Provide the [X, Y] coordinate of the cell's center where the given text is located.  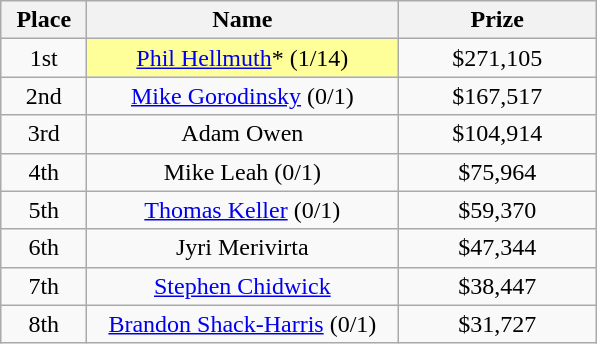
2nd [44, 96]
Phil Hellmuth* (1/14) [242, 58]
3rd [44, 134]
Place [44, 20]
$38,447 [498, 286]
Prize [498, 20]
$75,964 [498, 172]
$47,344 [498, 248]
Name [242, 20]
5th [44, 210]
$104,914 [498, 134]
$271,105 [498, 58]
7th [44, 286]
Brandon Shack-Harris (0/1) [242, 324]
6th [44, 248]
Adam Owen [242, 134]
Jyri Merivirta [242, 248]
Stephen Chidwick [242, 286]
Mike Leah (0/1) [242, 172]
$167,517 [498, 96]
$59,370 [498, 210]
1st [44, 58]
Mike Gorodinsky (0/1) [242, 96]
Thomas Keller (0/1) [242, 210]
4th [44, 172]
$31,727 [498, 324]
8th [44, 324]
